Detect which cell encompasses the target text, then output its (X, Y) center coordinate. 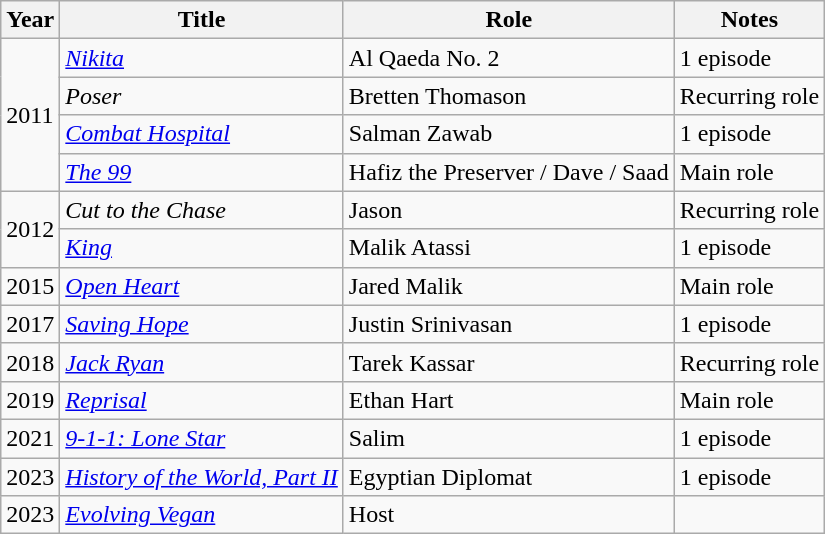
2018 (30, 362)
2021 (30, 438)
Bretten Thomason (508, 96)
Nikita (202, 58)
Saving Hope (202, 324)
2019 (30, 400)
Jared Malik (508, 286)
Jack Ryan (202, 362)
Host (508, 515)
Combat Hospital (202, 134)
Open Heart (202, 286)
2011 (30, 115)
Notes (749, 20)
Ethan Hart (508, 400)
Hafiz the Preserver / Dave / Saad (508, 172)
Egyptian Diplomat (508, 477)
The 99 (202, 172)
Year (30, 20)
Salman Zawab (508, 134)
History of the World, Part II (202, 477)
Tarek Kassar (508, 362)
King (202, 248)
Cut to the Chase (202, 210)
2017 (30, 324)
Al Qaeda No. 2 (508, 58)
Reprisal (202, 400)
2012 (30, 229)
Jason (508, 210)
2015 (30, 286)
Justin Srinivasan (508, 324)
9-1-1: Lone Star (202, 438)
Salim (508, 438)
Title (202, 20)
Poser (202, 96)
Role (508, 20)
Evolving Vegan (202, 515)
Malik Atassi (508, 248)
